For the text-containing cell, return its midpoint in [x, y] coordinate format. 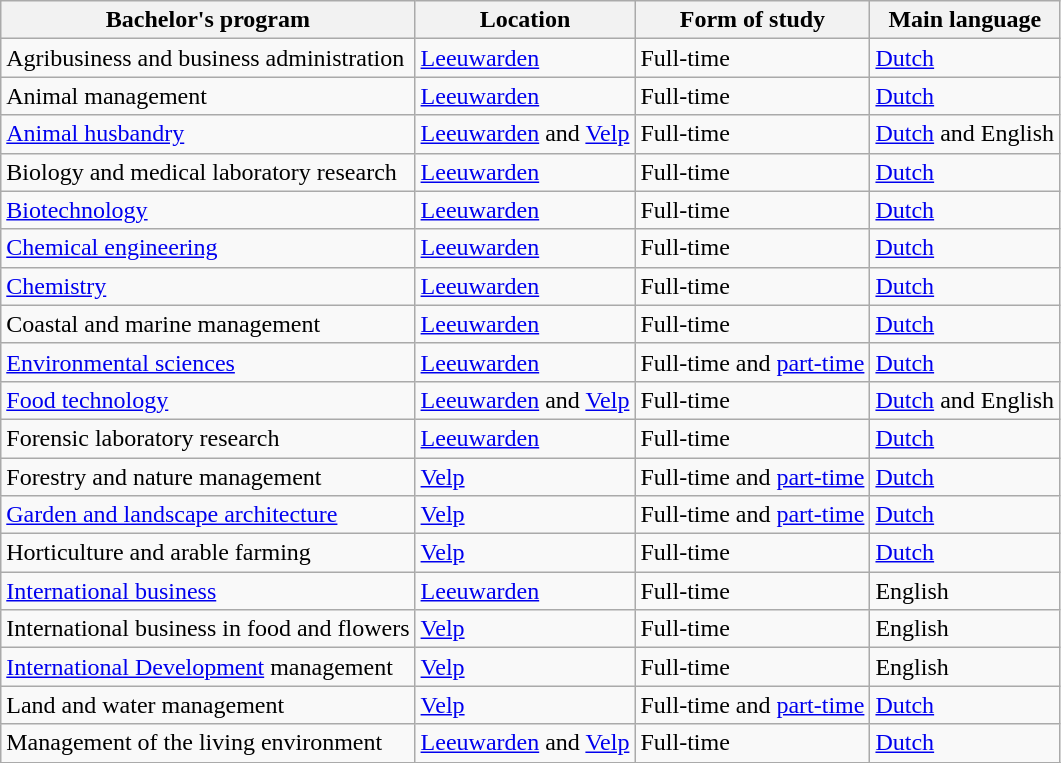
International business in food and flowers [208, 629]
Biotechnology [208, 210]
Forestry and nature management [208, 477]
Land and water management [208, 705]
Form of study [752, 20]
Location [525, 20]
International business [208, 591]
Garden and landscape architecture [208, 515]
Food technology [208, 400]
Coastal and marine management [208, 324]
Chemistry [208, 286]
Main language [965, 20]
Animal husbandry [208, 134]
Chemical engineering [208, 248]
Agribusiness and business administration [208, 58]
Bachelor's program [208, 20]
Management of the living environment [208, 743]
Forensic laboratory research [208, 438]
Biology and medical laboratory research [208, 172]
Animal management [208, 96]
Environmental sciences [208, 362]
Horticulture and arable farming [208, 553]
International Development management [208, 667]
